From the cell containing the given text, extract its center point as [x, y] coordinate. 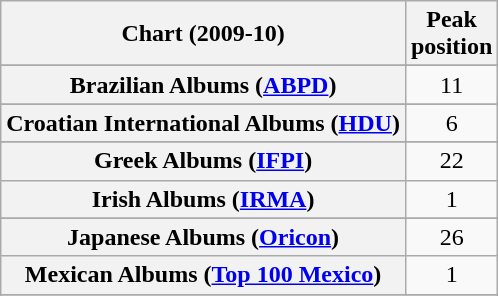
22 [451, 161]
Greek Albums (IFPI) [204, 161]
Chart (2009-10) [204, 34]
Irish Albums (IRMA) [204, 199]
26 [451, 237]
Mexican Albums (Top 100 Mexico) [204, 275]
Peakposition [451, 34]
Croatian International Albums (HDU) [204, 123]
6 [451, 123]
Brazilian Albums (ABPD) [204, 85]
Japanese Albums (Oricon) [204, 237]
11 [451, 85]
